Output the (X, Y) coordinate of the center of the cell containing the given text.  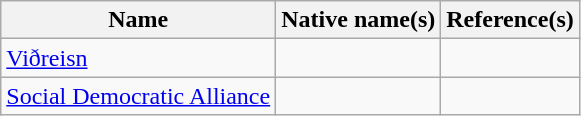
Reference(s) (510, 20)
Native name(s) (358, 20)
Social Democratic Alliance (138, 96)
Name (138, 20)
Viðreisn (138, 58)
